Search for the cell housing the specified text and yield its [x, y] center coordinate. 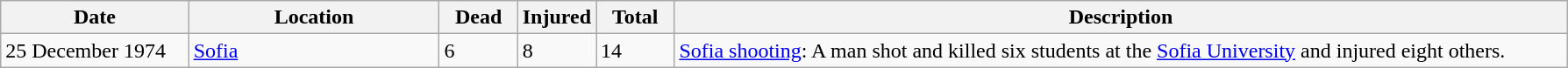
Location [314, 17]
25 December 1974 [95, 51]
Description [1121, 17]
Injured [556, 17]
Total [635, 17]
Sofia shooting: A man shot and killed six students at the Sofia University and injured eight others. [1121, 51]
14 [635, 51]
Sofia [314, 51]
Date [95, 17]
8 [556, 51]
Dead [479, 17]
6 [479, 51]
